Pinpoint the cell where the given text exists, returning its [X, Y] midpoint coordinate. 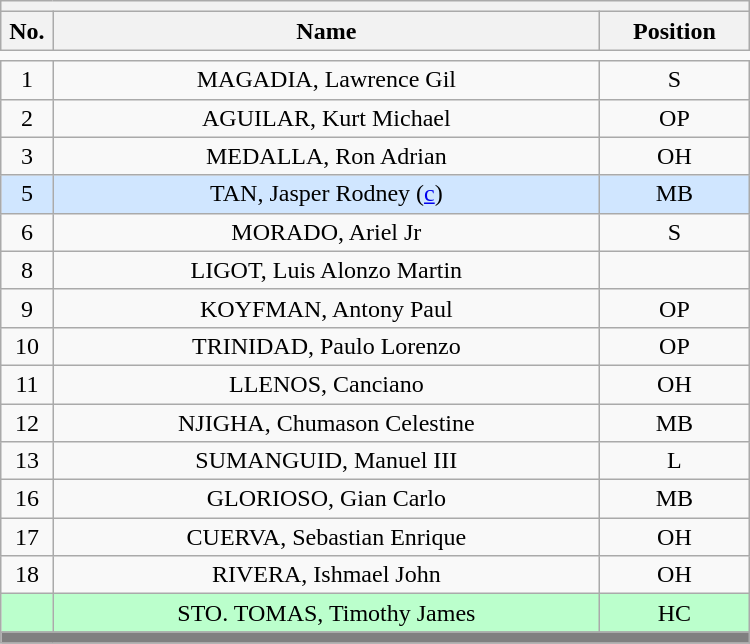
1 [27, 80]
RIVERA, Ishmael John [326, 575]
12 [27, 423]
HC [675, 613]
L [675, 461]
MORADO, Ariel Jr [326, 232]
2 [27, 118]
6 [27, 232]
17 [27, 537]
MEDALLA, Ron Adrian [326, 156]
9 [27, 308]
Name [326, 31]
TAN, Jasper Rodney (c) [326, 194]
AGUILAR, Kurt Michael [326, 118]
MAGADIA, Lawrence Gil [326, 80]
CUERVA, Sebastian Enrique [326, 537]
Position [675, 31]
STO. TOMAS, Timothy James [326, 613]
13 [27, 461]
11 [27, 384]
3 [27, 156]
KOYFMAN, Antony Paul [326, 308]
No. [27, 31]
LIGOT, Luis Alonzo Martin [326, 270]
TRINIDAD, Paulo Lorenzo [326, 346]
10 [27, 346]
LLENOS, Canciano [326, 384]
GLORIOSO, Gian Carlo [326, 499]
16 [27, 499]
8 [27, 270]
5 [27, 194]
NJIGHA, Chumason Celestine [326, 423]
SUMANGUID, Manuel III [326, 461]
18 [27, 575]
